Capture the cell that displays the provided text and extract its (X, Y) central coordinate. 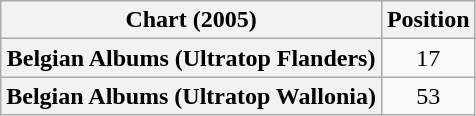
Position (428, 20)
Chart (2005) (192, 20)
53 (428, 96)
Belgian Albums (Ultratop Flanders) (192, 58)
17 (428, 58)
Belgian Albums (Ultratop Wallonia) (192, 96)
